Find where the given text appears and provide that cell's center as (x, y) coordinate. 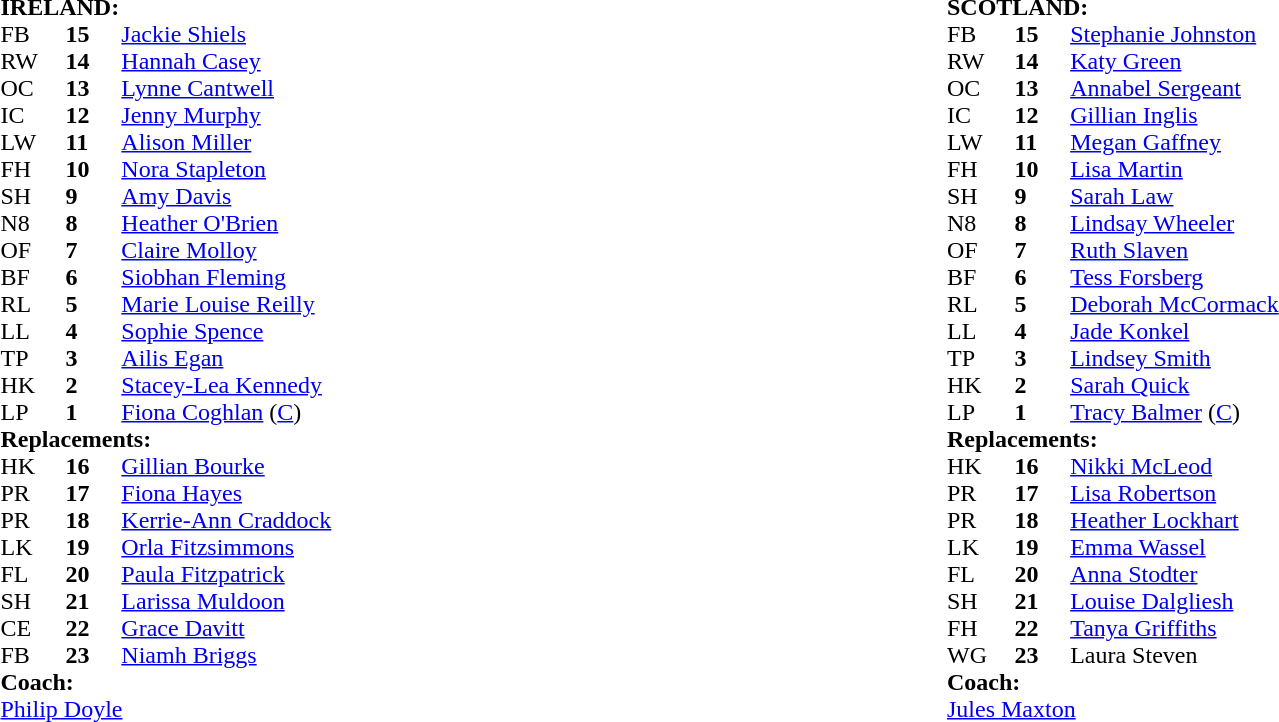
Orla Fitzsimmons (326, 548)
Larissa Muldoon (326, 602)
Stacey-Lea Kennedy (326, 386)
Jenny Murphy (326, 116)
Lynne Cantwell (326, 88)
Hannah Casey (326, 62)
Paula Fitzpatrick (326, 574)
CE (32, 628)
Alison Miller (326, 142)
Marie Louise Reilly (326, 304)
Sophie Spence (326, 332)
WG (980, 656)
Grace Davitt (326, 628)
Claire Molloy (326, 250)
Heather O'Brien (326, 224)
Jackie Shiels (326, 34)
Niamh Briggs (326, 656)
Kerrie-Ann Craddock (326, 520)
Fiona Hayes (326, 494)
Replacements: (470, 440)
Gillian Bourke (326, 466)
Siobhan Fleming (326, 278)
Ailis Egan (326, 358)
Fiona Coghlan (C) (326, 412)
Coach: (470, 682)
Nora Stapleton (326, 170)
Amy Davis (326, 196)
